Locate the cell with the specified text and output its [x, y] center coordinate. 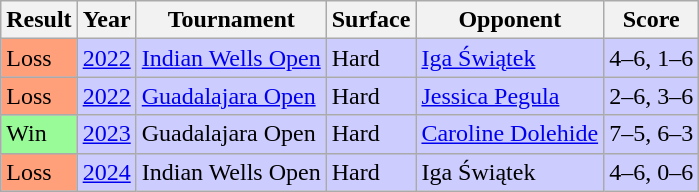
2024 [106, 172]
2–6, 3–6 [652, 96]
Year [106, 20]
Result [39, 20]
Surface [371, 20]
Win [39, 134]
Caroline Dolehide [510, 134]
2023 [106, 134]
Tournament [231, 20]
Jessica Pegula [510, 96]
Score [652, 20]
7–5, 6–3 [652, 134]
4–6, 0–6 [652, 172]
Opponent [510, 20]
4–6, 1–6 [652, 58]
